Detect which cell encompasses the target text, then output its (X, Y) center coordinate. 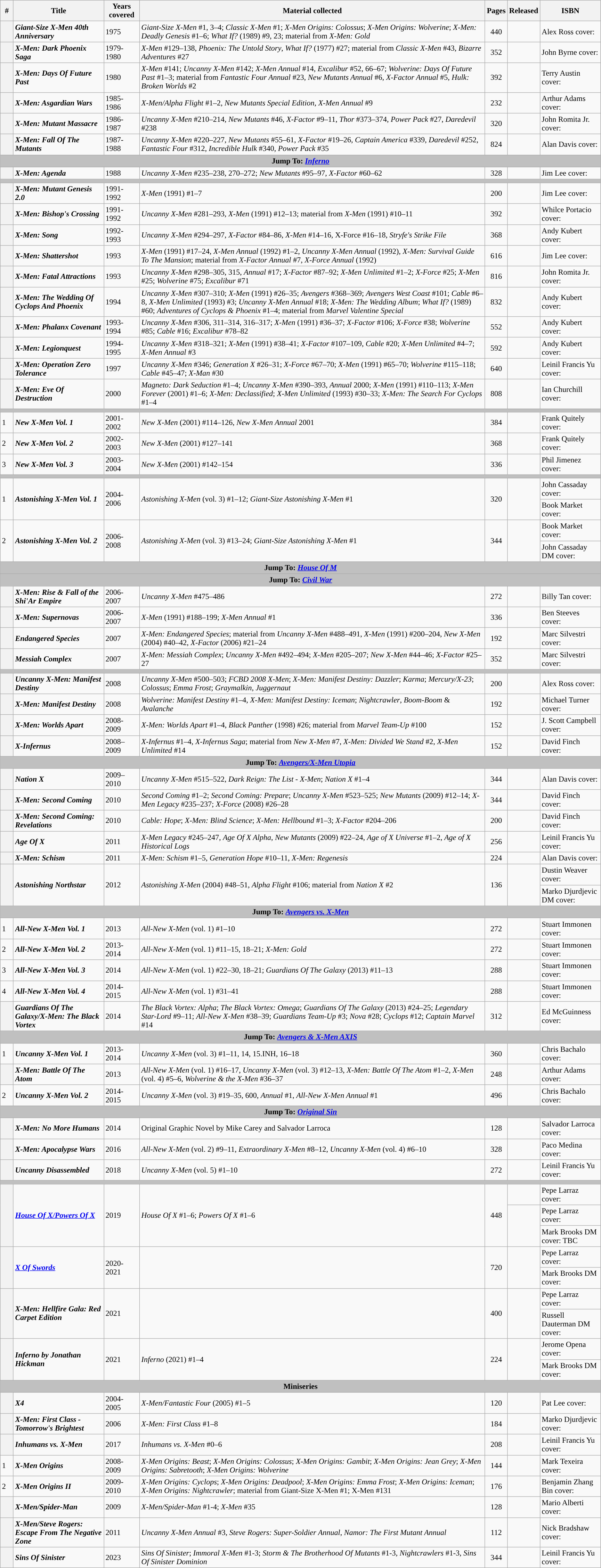
Sins Of Sinister; Immoral X-Men #1-3; Storm & The Brotherhood Of Mutants #1-3, Nightcrawlers #1-3, Sins Of Sinister Dominion (313, 1557)
Inhumans vs. X-Men #0–6 (313, 1445)
X-Men: First Class - Tomorrow's Brightest (59, 1423)
Jump To: Avengers & X-Men AXIS (301, 1037)
1980 (122, 78)
Astonishing X-Men Vol. 2 (59, 541)
John Byrne cover: (570, 53)
Uncanny X-Men (vol. 5) #1–10 (313, 1170)
All-New X-Men (vol. 1) #22–30, 18–21; Guardians Of The Galaxy (2013) #11–13 (313, 970)
2003-2004 (122, 464)
Jump To: Original Sin (301, 1112)
All-New X-Men (vol. 1) #11–15, 18–21; X-Men: Gold (313, 949)
Title (59, 11)
4 (7, 991)
2002-2003 (122, 444)
2001-2002 (122, 422)
X-Men #129–138, Phoenix: The Untold Story, What If? (1977) #27; material from Classic X-Men #43, Bizarre Adventures #27 (313, 53)
Nick Bradshaw cover: (570, 1532)
176 (496, 1486)
X-Men: Worlds Apart (59, 725)
1979-1980 (122, 53)
Astonishing X-Men (vol. 3) #13–24; Giant-Size Astonishing X-Men #1 (313, 541)
824 (496, 144)
X-Men Origins: Beast; X-Men Origins: Colossus; X-Men Origins: Gambit; X-Men Origins: Jean Grey; X-Men Origins: Sabretooth; X-Men Origins: Wolverine (313, 1465)
Uncanny X-Men #515–522, Dark Reign: The List - X-Men; Nation X #1–4 (313, 779)
All-New X-Men Vol. 2 (59, 949)
X-Men: Worlds Apart #1–4, Black Panther (1998) #26; material from Marvel Team-Up #100 (313, 725)
Wolverine: Manifest Destiny #1–4, X-Men: Manifest Destiny: Iceman; Nightcrawler, Boom-Boom & Avalanche (313, 704)
Paco Medina cover: (570, 1149)
X-Men/Alpha Flight #1–2, New Mutants Special Edition, X-Men Annual #9 (313, 103)
2006 (122, 1423)
Terry Austin cover: (570, 78)
Jump To: Avengers vs. X-Men (301, 912)
Endangered Species (59, 638)
552 (496, 327)
Astonishing X-Men (vol. 3) #1–12; Giant-Size Astonishing X-Men #1 (313, 499)
Sins Of Sinister (59, 1557)
1992-1993 (122, 235)
All-New X-Men Vol. 3 (59, 970)
X-Men: Schism (59, 858)
Mark Texeira cover: (570, 1465)
808 (496, 394)
Uncanny X-Men #318–321; X-Men (1991) #38–41; X-Factor #107–109, Cable #20; X-Men Unlimited #4–7; X-Men Annual #3 (313, 348)
Uncanny X-Men Vol. 2 (59, 1095)
Benjamin Zhang Bin cover: (570, 1486)
X-Men: Battle Of The Atom (59, 1074)
400 (496, 1313)
1997 (122, 369)
1987-1988 (122, 144)
X-Men: Days Of Future Past (59, 78)
# (7, 11)
X-Men/Steve Rogers: Escape From The Negative Zone (59, 1532)
Uncanny X-Men (vol. 3) #19–35, 600, Annual #1, All-New X-Men Annual #1 (313, 1095)
New X-Men Vol. 2 (59, 444)
X-Men: Shattershot (59, 256)
2012 (122, 885)
All-New X-Men Vol. 4 (59, 991)
Uncanny X-Men #210–214, New Mutants #46, X-Factor #9–11, Thor #373–374, Power Pack #27, Daredevil #238 (313, 124)
112 (496, 1532)
Uncanny Disassembled (59, 1170)
Uncanny X-Men #281–293, X-Men (1991) #12–13; material from X-Men (1991) #10–11 (313, 214)
X-Men: Mutant Massacre (59, 124)
640 (496, 369)
X-Men: Mutant Genesis 2.0 (59, 193)
New X-Men (2001) #142–154 (313, 464)
1994 (122, 302)
Jump To: Inferno (301, 161)
X-Men: Eve Of Destruction (59, 394)
X-Men: Second Coming: Revelations (59, 820)
2004-2005 (122, 1403)
Uncanny X-Men #500–503; FCBD 2008 X-Men; X-Men: Manifest Destiny: Dazzler; Karma; Mercury/X-23; Colossus; Emma Frost; Graymalkin, Juggernaut (313, 683)
2006-2008 (122, 541)
Ed McGuinness cover: (570, 1016)
X Of Swords (59, 1267)
X-Men: Schism #1–5, Generation Hope #10–11, X-Men: Regenesis (313, 858)
X-Men: The Wedding Of Cyclops And Phoenix (59, 302)
X-Men/Spider-Man #1-4; X-Men #35 (313, 1507)
X-Men: Hellfire Gala: Red Carpet Edition (59, 1313)
Phil Jimenez cover: (570, 464)
144 (496, 1465)
All-New X-Men (vol. 1) #16–17, Uncanny X-Men (vol. 3) #12–13, X-Men: Battle Of The Atom #1–2, X-Men (vol. 4) #5–6, Wolverine & the X-Men #36–37 (313, 1074)
Michael Turner cover: (570, 704)
Uncanny X-Men #475–486 (313, 597)
120 (496, 1403)
440 (496, 31)
1985-1986 (122, 103)
496 (496, 1095)
All-New X-Men Vol. 1 (59, 929)
2009–2010 (122, 779)
John Cassaday DM cover: (570, 551)
2018 (122, 1170)
New X-Men (2001) #114–126, New X-Men Annual 2001 (313, 422)
X-Men: Manifest Destiny (59, 704)
X-Men Legacy #245–247, Age Of X Alpha, New Mutants (2009) #22–24, Age of X Universe #1–2, Age of X Historical Logs (313, 842)
Uncanny X-Men: Manifest Destiny (59, 683)
X-Men: No More Humans (59, 1128)
1986-1987 (122, 124)
208 (496, 1445)
X-Men: Apocalypse Wars (59, 1149)
X-Men: Fatal Attractions (59, 277)
X-Infernus (59, 746)
X-Men: Phalanx Covenant (59, 327)
816 (496, 277)
Jump To: Civil War (301, 580)
312 (496, 1016)
720 (496, 1267)
Released (524, 11)
X-Men: Messiah Complex; Uncanny X-Men #492–494; X-Men #205–207; New X-Men #44–46; X-Factor #25–27 (313, 659)
X-Men: Rise & Fall of the Shi'Ar Empire (59, 597)
248 (496, 1074)
2017 (122, 1445)
360 (496, 1054)
Cable: Hope; X-Men: Blind Science; X-Men: Hellbound #1–3; X-Factor #204–206 (313, 820)
House Of X/Powers Of X (59, 1215)
Uncanny X-Men Annual #3, Steve Rogers: Super-Soldier Annual, Namor: The First Mutant Annual (313, 1532)
Billy Tan cover: (570, 597)
Material collected (313, 11)
592 (496, 348)
Pat Lee cover: (570, 1403)
Astonishing X-Men Vol. 1 (59, 499)
Marko Djurdjevic cover: (570, 1423)
X-Men Origins II (59, 1486)
1994-1995 (122, 348)
Miniseries (301, 1386)
New X-Men Vol. 3 (59, 464)
X-Men Origins (59, 1465)
X-Infernus #1–4, X-Infernus Saga; material from New X-Men #7, X-Men: Divided We Stand #2, X-Men Unlimited #14 (313, 746)
John Cassaday cover: (570, 488)
Marko Djurdjevic DM cover: (570, 895)
232 (496, 103)
X-Men/Spider-Man (59, 1507)
2020-2021 (122, 1267)
Years covered (122, 11)
Uncanny X-Men #298–305, 315, Annual #17; X-Factor #87–92; X-Men Unlimited #1–2; X-Force #25; X-Men #25; Wolverine #75; Excalibur #71 (313, 277)
X-Men: Fall Of The Mutants (59, 144)
House Of X #1–6; Powers Of X #1–6 (313, 1215)
Giant-Size X-Men 40th Anniversary (59, 31)
X-Men: First Class #1–8 (313, 1423)
832 (496, 302)
Astonishing X-Men (2004) #48–51, Alpha Flight #106; material from Nation X #2 (313, 885)
Messiah Complex (59, 659)
Inferno by Jonathan Hickman (59, 1359)
136 (496, 885)
Second Coming #1–2; Second Coming: Prepare; Uncanny X-Men #523–525; New Mutants (2009) #12–14; X-Men Legacy #235–237; X-Force (2008) #26–28 (313, 800)
Nation X (59, 779)
1988 (122, 173)
All-New X-Men (vol. 2) #9–11, Extraordinary X-Men #8–12, Uncanny X-Men (vol. 4) #6–10 (313, 1149)
X-Men: Dark Phoenix Saga (59, 53)
1993-1994 (122, 327)
X-Men (1991) #188–199; X-Men Annual #1 (313, 617)
X-Men: Bishop's Crossing (59, 214)
X-Men: Agenda (59, 173)
X-Men: Second Coming (59, 800)
256 (496, 842)
Uncanny X-Men (vol. 3) #1–11, 14, 15.INH, 16–18 (313, 1054)
448 (496, 1215)
Uncanny X-Men #294–297, X-Factor #84–86, X-Men #14–16, X-Force #16–18, Stryfe's Strike File (313, 235)
All-New X-Men (vol. 1) #31–41 (313, 991)
X-Men (1991) #1–7 (313, 193)
Mark Brooks DM cover: TBC (570, 1236)
2016 (122, 1149)
Uncanny X-Men #235–238, 270–272; New Mutants #95–97, X-Factor #60–62 (313, 173)
Uncanny X-Men #346; Generation X #26–31; X-Force #67–70; X-Men (1991) #65–70; Wolverine #115–118; Cable #45–47; X-Man #30 (313, 369)
ISBN (570, 11)
Original Graphic Novel by Mike Carey and Salvador Larroca (313, 1128)
2000 (122, 394)
Pages (496, 11)
Russell Dauterman DM cover: (570, 1324)
New X-Men Vol. 1 (59, 422)
Age Of X (59, 842)
Salvador Larroca cover: (570, 1128)
Jump To: House Of M (301, 568)
Inhumans vs. X-Men (59, 1445)
616 (496, 256)
2009 (122, 1507)
X-Men: Song (59, 235)
Astonishing Northstar (59, 885)
Inferno (2021) #1–4 (313, 1359)
1975 (122, 31)
184 (496, 1423)
X-Men: Supernovas (59, 617)
384 (496, 422)
Uncanny X-Men Vol. 1 (59, 1054)
2019 (122, 1215)
Mario Alberti cover: (570, 1507)
Ian Churchill cover: (570, 394)
X-Men/Fantastic Four (2005) #1–5 (313, 1403)
X-Men: Operation Zero Tolerance (59, 369)
J. Scott Campbell cover: (570, 725)
2009-2010 (122, 1486)
X4 (59, 1403)
2008–2009 (122, 746)
X-Men: Legionquest (59, 348)
Dustin Weaver cover: (570, 875)
New X-Men (2001) #127–141 (313, 444)
Whilce Portacio cover: (570, 214)
Jump To: Avengers/X-Men Utopia (301, 762)
2023 (122, 1557)
Uncanny X-Men #306, 311–314, 316–317; X-Men (1991) #36–37; X-Factor #106; X-Force #38; Wolverine #85; Cable #16; Excalibur #78–82 (313, 327)
X-Men: Endangered Species; material from Uncanny X-Men #488–491, X-Men (1991) #200–204, New X-Men (2004) #40–42, X-Factor (2006) #21–24 (313, 638)
2004-2006 (122, 499)
All-New X-Men (vol. 1) #1–10 (313, 929)
X-Men: Asgardian Wars (59, 103)
Jerome Opena cover: (570, 1349)
Guardians Of The Galaxy/X-Men: The Black Vortex (59, 1016)
Ben Steeves cover: (570, 617)
